Provide the (x, y) coordinate of the cell's center where the given text is located.  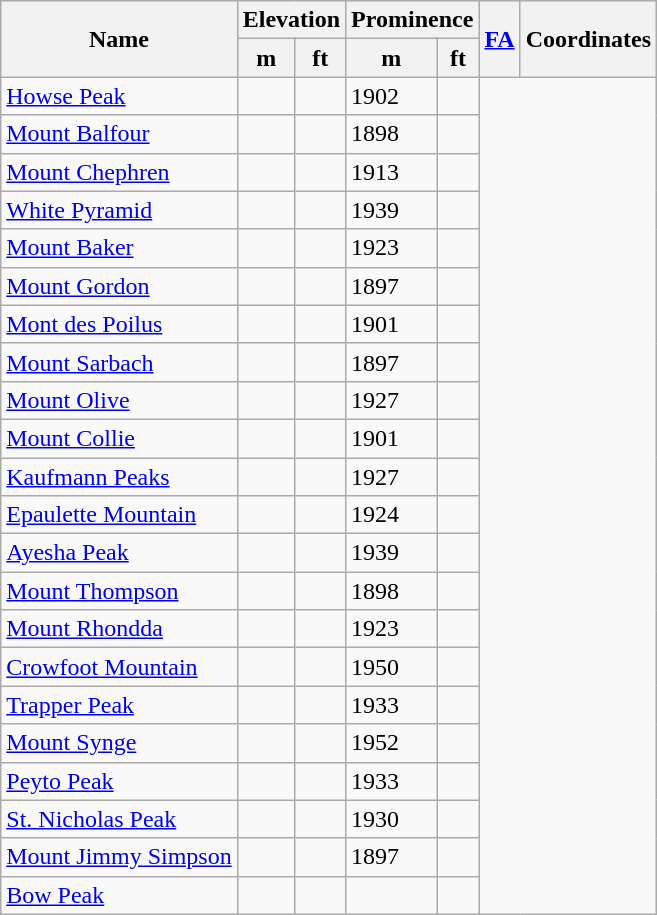
White Pyramid (119, 210)
Mount Baker (119, 248)
Epaulette Mountain (119, 515)
1930 (392, 819)
Name (119, 39)
Peyto Peak (119, 781)
Elevation (291, 20)
1950 (392, 667)
Mount Collie (119, 438)
Kaufmann Peaks (119, 477)
Trapper Peak (119, 705)
Prominence (412, 20)
Crowfoot Mountain (119, 667)
1913 (392, 172)
Mount Balfour (119, 134)
Coordinates (588, 39)
Mount Sarbach (119, 362)
Mount Rhondda (119, 629)
Mount Synge (119, 743)
St. Nicholas Peak (119, 819)
Mount Thompson (119, 591)
Bow Peak (119, 895)
Mount Jimmy Simpson (119, 857)
1902 (392, 96)
1924 (392, 515)
Howse Peak (119, 96)
Ayesha Peak (119, 553)
Mount Olive (119, 400)
Mount Chephren (119, 172)
FA (500, 39)
1952 (392, 743)
Mont des Poilus (119, 324)
Mount Gordon (119, 286)
